Scan for the cell matching the given text and deliver its [x, y] coordinate at center. 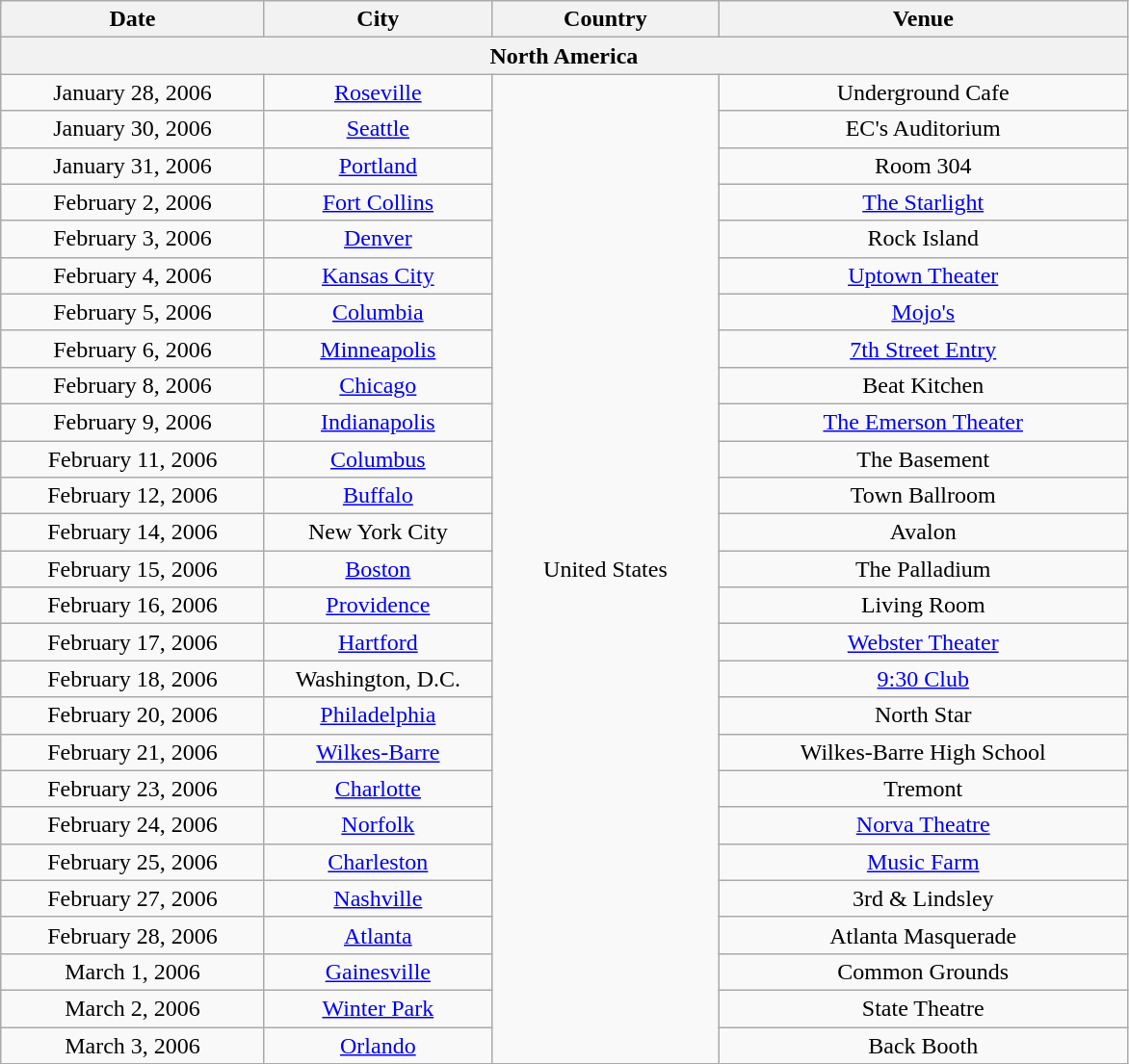
February 5, 2006 [133, 312]
February 4, 2006 [133, 275]
Nashville [378, 898]
North America [564, 56]
Buffalo [378, 496]
United States [605, 569]
North Star [923, 715]
Kansas City [378, 275]
Hartford [378, 642]
February 16, 2006 [133, 606]
Denver [378, 239]
3rd & Lindsley [923, 898]
Washington, D.C. [378, 679]
City [378, 19]
Underground Cafe [923, 92]
Boston [378, 569]
January 30, 2006 [133, 129]
Winter Park [378, 1008]
Country [605, 19]
February 27, 2006 [133, 898]
Music Farm [923, 862]
Beat Kitchen [923, 385]
Living Room [923, 606]
Providence [378, 606]
Minneapolis [378, 349]
Room 304 [923, 166]
February 21, 2006 [133, 752]
February 25, 2006 [133, 862]
Avalon [923, 532]
February 28, 2006 [133, 935]
March 3, 2006 [133, 1045]
Norfolk [378, 825]
Columbia [378, 312]
Uptown Theater [923, 275]
EC's Auditorium [923, 129]
State Theatre [923, 1008]
Chicago [378, 385]
February 3, 2006 [133, 239]
Back Booth [923, 1045]
Columbus [378, 459]
Charlotte [378, 789]
February 8, 2006 [133, 385]
February 17, 2006 [133, 642]
Roseville [378, 92]
Date [133, 19]
Common Grounds [923, 972]
Seattle [378, 129]
Indianapolis [378, 422]
February 23, 2006 [133, 789]
February 9, 2006 [133, 422]
Venue [923, 19]
March 1, 2006 [133, 972]
Atlanta Masquerade [923, 935]
February 11, 2006 [133, 459]
January 31, 2006 [133, 166]
Webster Theater [923, 642]
The Emerson Theater [923, 422]
Fort Collins [378, 202]
9:30 Club [923, 679]
Orlando [378, 1045]
Atlanta [378, 935]
January 28, 2006 [133, 92]
Tremont [923, 789]
Wilkes-Barre High School [923, 752]
February 24, 2006 [133, 825]
The Basement [923, 459]
7th Street Entry [923, 349]
February 18, 2006 [133, 679]
The Palladium [923, 569]
Town Ballroom [923, 496]
New York City [378, 532]
March 2, 2006 [133, 1008]
Rock Island [923, 239]
February 12, 2006 [133, 496]
Wilkes-Barre [378, 752]
February 2, 2006 [133, 202]
February 14, 2006 [133, 532]
February 20, 2006 [133, 715]
Philadelphia [378, 715]
Portland [378, 166]
Gainesville [378, 972]
February 6, 2006 [133, 349]
Norva Theatre [923, 825]
The Starlight [923, 202]
February 15, 2006 [133, 569]
Charleston [378, 862]
Mojo's [923, 312]
